Return (X, Y) of the center of cell containing provided text 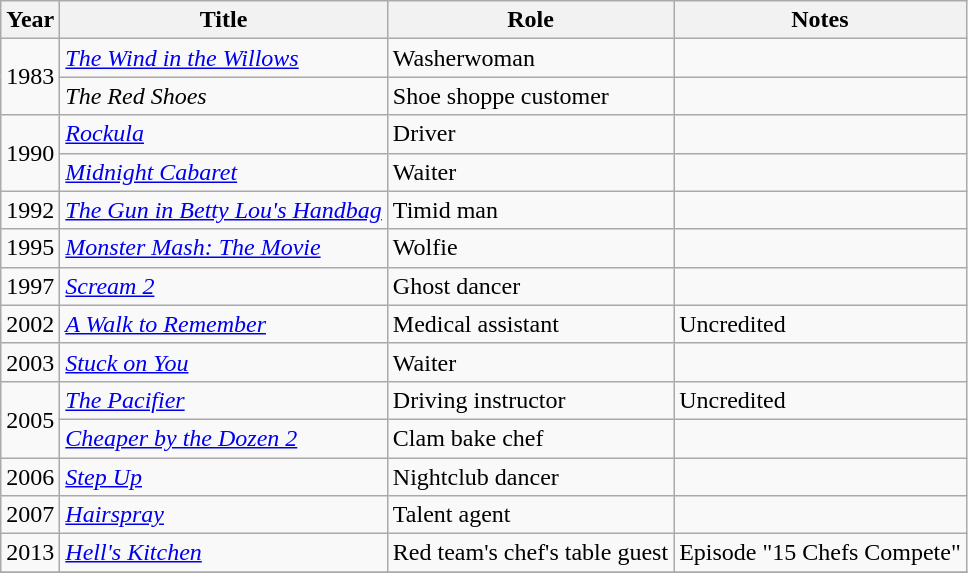
1990 (30, 153)
Rockula (224, 134)
2002 (30, 324)
Notes (820, 20)
Driver (530, 134)
2007 (30, 515)
Role (530, 20)
2003 (30, 362)
2006 (30, 477)
1995 (30, 248)
Cheaper by the Dozen 2 (224, 438)
Medical assistant (530, 324)
Year (30, 20)
Driving instructor (530, 400)
Red team's chef's table guest (530, 553)
The Red Shoes (224, 96)
Episode "15 Chefs Compete" (820, 553)
Clam bake chef (530, 438)
Scream 2 (224, 286)
2005 (30, 419)
The Gun in Betty Lou's Handbag (224, 210)
Talent agent (530, 515)
The Wind in the Willows (224, 58)
A Walk to Remember (224, 324)
Nightclub dancer (530, 477)
Ghost dancer (530, 286)
The Pacifier (224, 400)
Stuck on You (224, 362)
Midnight Cabaret (224, 172)
Washerwoman (530, 58)
Hell's Kitchen (224, 553)
1997 (30, 286)
Wolfie (530, 248)
Step Up (224, 477)
Shoe shoppe customer (530, 96)
2013 (30, 553)
1983 (30, 77)
1992 (30, 210)
Hairspray (224, 515)
Monster Mash: The Movie (224, 248)
Title (224, 20)
Timid man (530, 210)
